Extract the [X, Y] coordinate from the center of the cell holding the provided text.  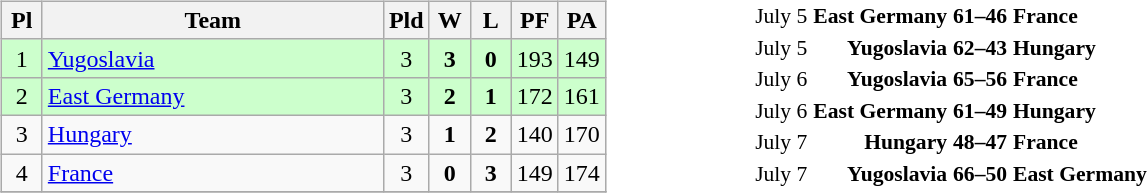
62–43 [980, 47]
172 [534, 96]
Team [212, 20]
140 [534, 134]
48–47 [980, 142]
PF [534, 20]
W [450, 20]
66–50 [980, 173]
Pl [22, 20]
170 [582, 134]
France [212, 173]
61–49 [980, 110]
4 [22, 173]
61–46 [980, 16]
L [490, 20]
Pld [406, 20]
193 [534, 58]
PA [582, 20]
174 [582, 173]
161 [582, 96]
65–56 [980, 79]
